Identify which cell holds the provided text, then report its [X, Y] central coordinate. 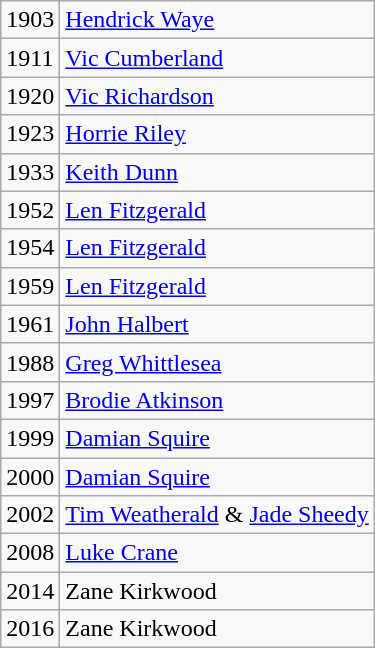
Horrie Riley [217, 134]
Tim Weatherald & Jade Sheedy [217, 515]
2016 [30, 629]
1959 [30, 286]
1961 [30, 324]
1923 [30, 134]
1903 [30, 20]
Hendrick Waye [217, 20]
Luke Crane [217, 553]
2002 [30, 515]
Greg Whittlesea [217, 362]
Vic Richardson [217, 96]
1954 [30, 248]
1911 [30, 58]
John Halbert [217, 324]
Keith Dunn [217, 172]
2008 [30, 553]
2014 [30, 591]
1952 [30, 210]
Brodie Atkinson [217, 400]
1988 [30, 362]
1997 [30, 400]
1920 [30, 96]
1933 [30, 172]
1999 [30, 438]
Vic Cumberland [217, 58]
2000 [30, 477]
